Output the [X, Y] coordinate of the center of the cell containing the given text.  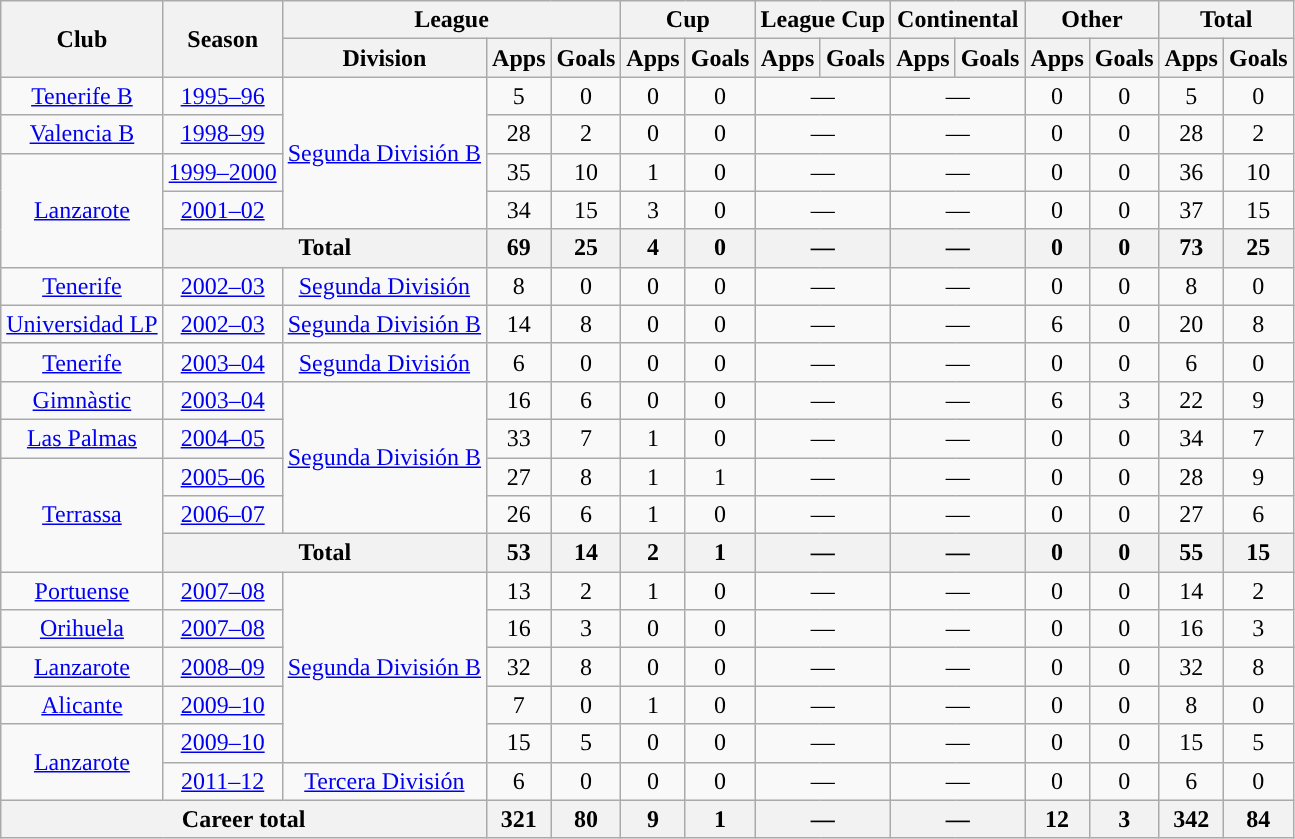
1998–99 [222, 134]
12 [1057, 819]
League Cup [823, 20]
35 [519, 172]
Season [222, 39]
33 [519, 438]
Las Palmas [82, 438]
Gimnàstic [82, 400]
13 [519, 591]
4 [653, 248]
Portuense [82, 591]
73 [1191, 248]
Alicante [82, 705]
22 [1191, 400]
2006–07 [222, 515]
Universidad LP [82, 324]
Tercera División [384, 781]
2005–06 [222, 477]
1995–96 [222, 96]
36 [1191, 172]
80 [586, 819]
2001–02 [222, 210]
84 [1258, 819]
69 [519, 248]
Orihuela [82, 629]
2011–12 [222, 781]
Continental [958, 20]
Terrassa [82, 515]
2004–05 [222, 438]
Other [1092, 20]
20 [1191, 324]
342 [1191, 819]
2008–09 [222, 667]
321 [519, 819]
Tenerife B [82, 96]
53 [519, 553]
Valencia B [82, 134]
1999–2000 [222, 172]
55 [1191, 553]
Cup [688, 20]
Club [82, 39]
Division [384, 58]
Career total [244, 819]
26 [519, 515]
League [452, 20]
37 [1191, 210]
